Identify which cell holds the provided text, then report its (X, Y) central coordinate. 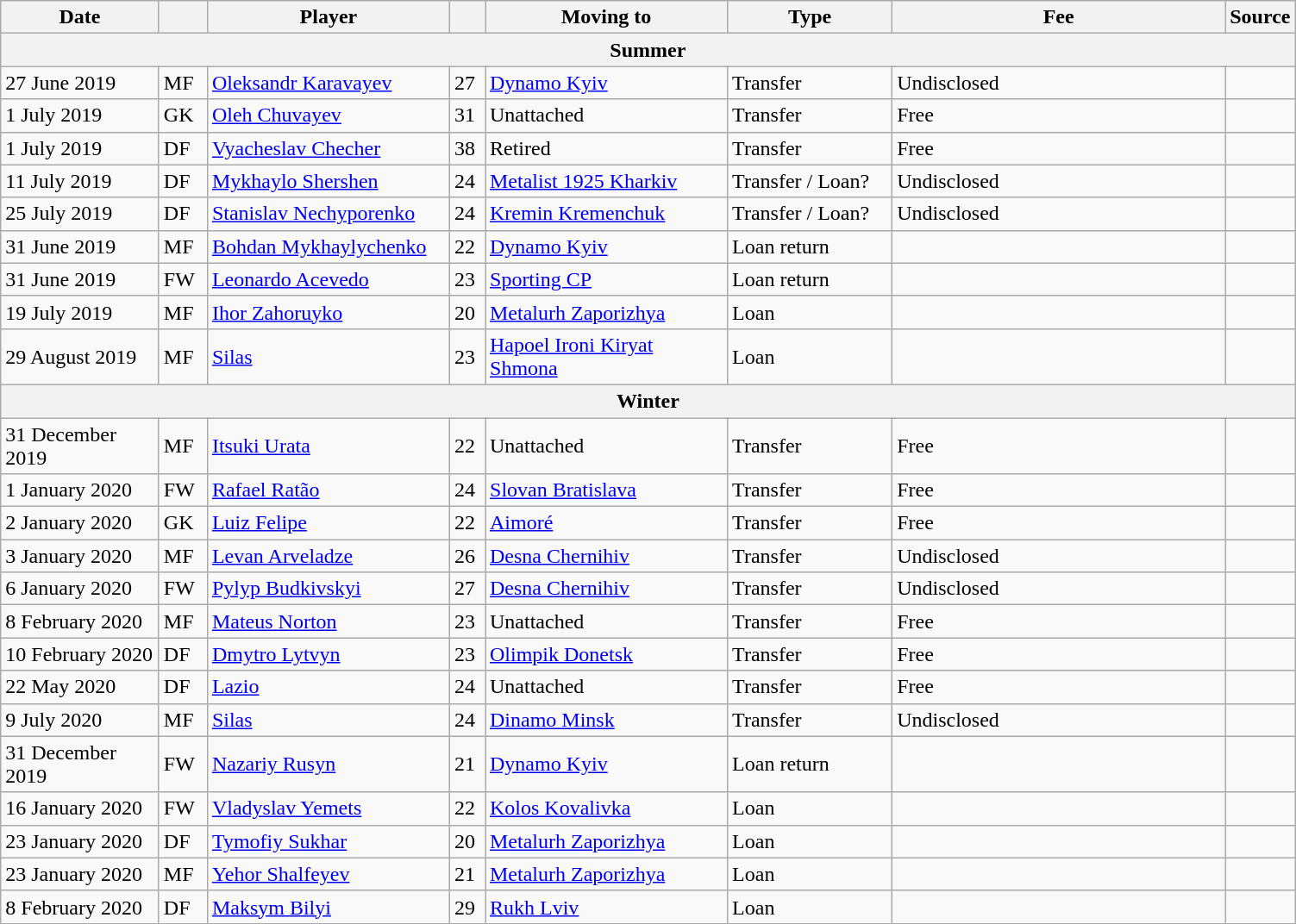
Olimpik Donetsk (605, 654)
22 May 2020 (80, 687)
Rafael Ratão (328, 490)
1 January 2020 (80, 490)
19 July 2019 (80, 312)
Kolos Kovalivka (605, 808)
38 (467, 148)
2 January 2020 (80, 523)
Yehor Shalfeyev (328, 874)
11 July 2019 (80, 181)
Vladyslav Yemets (328, 808)
Winter (648, 401)
29 (467, 907)
Nazariy Rusyn (328, 764)
Sporting CP (605, 279)
10 February 2020 (80, 654)
Leonardo Acevedo (328, 279)
Ihor Zahoruyko (328, 312)
29 August 2019 (80, 357)
3 January 2020 (80, 556)
31 (467, 115)
Kremin Kremenchuk (605, 214)
9 July 2020 (80, 720)
Mateus Norton (328, 621)
Stanislav Nechyporenko (328, 214)
Player (328, 17)
Levan Arveladze (328, 556)
Aimoré (605, 523)
Mykhaylo Shershen (328, 181)
Dmytro Lytvyn (328, 654)
27 June 2019 (80, 83)
Date (80, 17)
Slovan Bratislava (605, 490)
Bohdan Mykhaylychenko (328, 247)
Metalist 1925 Kharkiv (605, 181)
Source (1261, 17)
26 (467, 556)
Hapoel Ironi Kiryat Shmona (605, 357)
Moving to (605, 17)
Vyacheslav Checher (328, 148)
Dinamo Minsk (605, 720)
Type (811, 17)
Summer (648, 50)
Retired (605, 148)
Oleh Chuvayev (328, 115)
25 July 2019 (80, 214)
Oleksandr Karavayev (328, 83)
Tymofiy Sukhar (328, 841)
16 January 2020 (80, 808)
Itsuki Urata (328, 445)
Lazio (328, 687)
Luiz Felipe (328, 523)
Rukh Lviv (605, 907)
Maksym Bilyi (328, 907)
Pylyp Budkivskyi (328, 589)
6 January 2020 (80, 589)
Fee (1059, 17)
